Pinpoint the cell where the given text exists, returning its [x, y] midpoint coordinate. 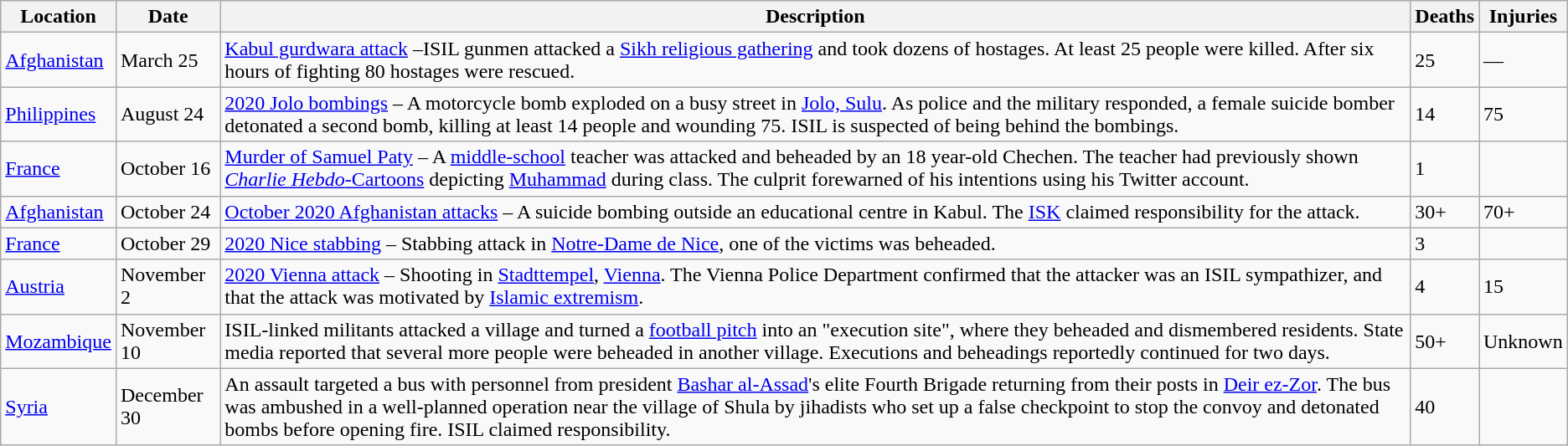
30+ [1445, 212]
14 [1445, 114]
Location [59, 17]
2020 Nice stabbing – Stabbing attack in Notre-Dame de Nice, one of the victims was beheaded. [816, 244]
1 [1445, 169]
March 25 [168, 60]
Syria [59, 407]
Unknown [1524, 341]
October 2020 Afghanistan attacks – A suicide bombing outside an educational centre in Kabul. The ISK claimed responsibility for the attack. [816, 212]
25 [1445, 60]
4 [1445, 286]
October 29 [168, 244]
3 [1445, 244]
August 24 [168, 114]
Mozambique [59, 341]
75 [1524, 114]
Date [168, 17]
November 2 [168, 286]
— [1524, 60]
October 24 [168, 212]
Description [816, 17]
50+ [1445, 341]
November 10 [168, 341]
70+ [1524, 212]
Injuries [1524, 17]
Austria [59, 286]
Philippines [59, 114]
October 16 [168, 169]
40 [1445, 407]
15 [1524, 286]
December 30 [168, 407]
Deaths [1445, 17]
